Output the (X, Y) coordinate of the center of the cell containing the given text.  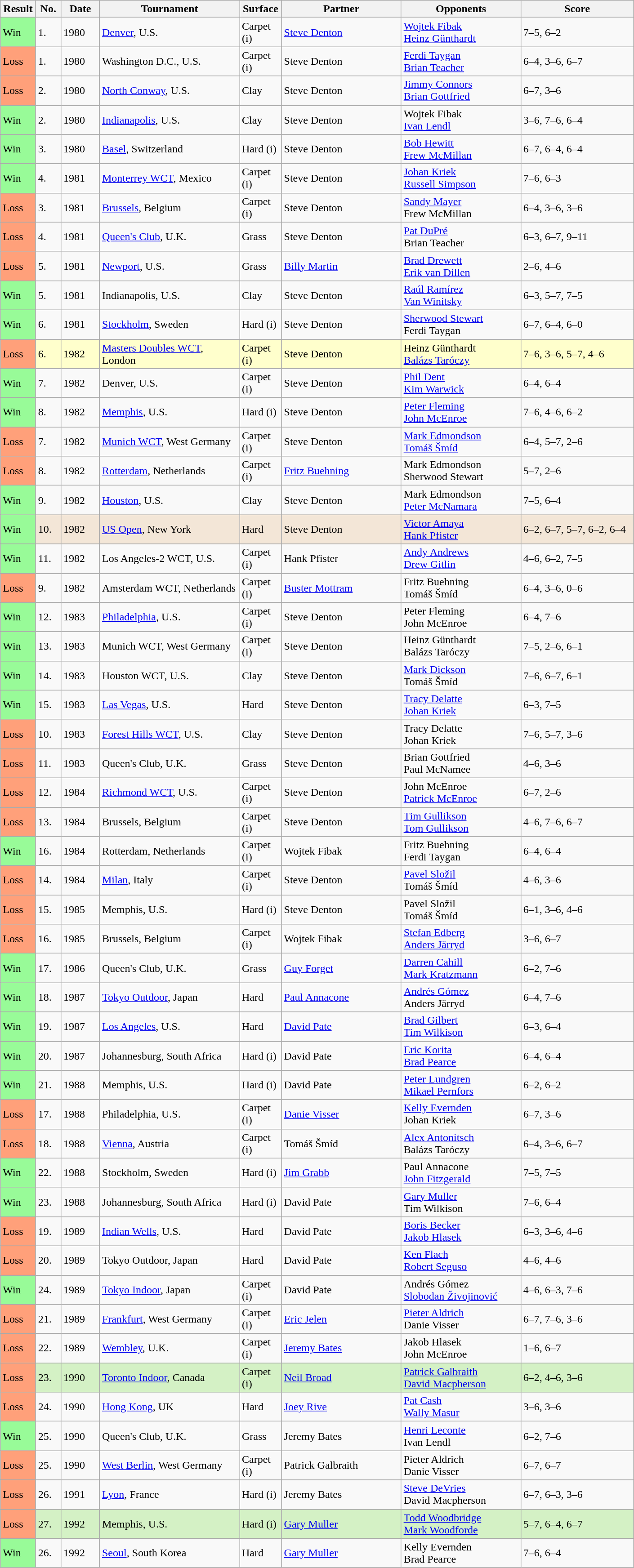
Jimmy Connors Brian Gottfried (461, 91)
3–6, 7–6, 6–4 (577, 120)
Fritz Buehning (341, 471)
Andy Andrews Drew Gitlin (461, 558)
Frankfurt, West Germany (169, 1319)
7–6, 4–6, 6–2 (577, 413)
Buster Mottram (341, 588)
7–6, 5–7, 3–6 (577, 734)
Milan, Italy (169, 880)
Hong Kong, UK (169, 1407)
Las Vegas, U.S. (169, 705)
Steve DeVries David Macpherson (461, 1494)
6–1, 3–6, 4–6 (577, 910)
6–3, 3–6, 4–6 (577, 1231)
Jim Grabb (341, 1172)
Fritz Buehning Tomáš Šmíd (461, 588)
Vienna, Austria (169, 1144)
Richmond WCT, U.S. (169, 792)
7–5, 6–4 (577, 500)
Ferdi Taygan Brian Teacher (461, 61)
Mark Dickson Tomáš Šmíd (461, 675)
Washington D.C., U.S. (169, 61)
Los Angeles-2 WCT, U.S. (169, 558)
6–7, 6–4, 6–4 (577, 149)
Wembley, U.K. (169, 1349)
Guy Forget (341, 968)
Date (80, 9)
7–6, 6–7, 6–1 (577, 675)
6–4, 3–6, 0–6 (577, 588)
Ken Flach Robert Seguso (461, 1261)
7–5, 7–5 (577, 1172)
Andrés Gómez Slobodan Živojinović (461, 1289)
US Open, New York (169, 530)
1986 (80, 968)
6–2, 6–7, 5–7, 6–2, 6–4 (577, 530)
Paul Annacone John Fitzgerald (461, 1172)
1–6, 6–7 (577, 1349)
27. (48, 1524)
Patrick Galbraith (341, 1466)
7–5, 2–6, 6–1 (577, 646)
3–6, 3–6 (577, 1407)
Los Angeles, U.S. (169, 1027)
Seoul, South Korea (169, 1553)
Darren Cahill Mark Kratzmann (461, 968)
3–6, 6–7 (577, 939)
Mark Edmondson Peter McNamara (461, 500)
Opponents (461, 9)
Pat DuPré Brian Teacher (461, 236)
Joey Rive (341, 1407)
6–7, 2–6 (577, 792)
Surface (260, 9)
Mark Edmondson Sherwood Stewart (461, 471)
5–7, 6–4, 6–7 (577, 1524)
6–2, 6–2 (577, 1085)
West Berlin, West Germany (169, 1466)
Sandy Mayer Frew McMillan (461, 208)
Houston, U.S. (169, 500)
Todd Woodbridge Mark Woodforde (461, 1524)
Eric Korita Brad Pearce (461, 1056)
Brad Drewett Erik van Dillen (461, 266)
Masters Doubles WCT, London (169, 353)
Johan Kriek Russell Simpson (461, 178)
Tournament (169, 9)
Kelly Evernden Brad Pearce (461, 1553)
6–7, 6–4, 6–0 (577, 325)
6–7, 6–3, 3–6 (577, 1494)
No. (48, 9)
Result (18, 9)
7–6, 6–3 (577, 178)
6–2, 4–6, 3–6 (577, 1377)
Pat Cash Wally Masur (461, 1407)
Newport, U.S. (169, 266)
6–4, 3–6, 3–6 (577, 208)
North Conway, U.S. (169, 91)
Phil Dent Kim Warwick (461, 383)
2–6, 4–6 (577, 266)
Amsterdam WCT, Netherlands (169, 588)
5–7, 2–6 (577, 471)
6–7, 7–6, 3–6 (577, 1319)
Tim Gullikson Tom Gullikson (461, 822)
6–7, 6–7 (577, 1466)
6–3, 5–7, 7–5 (577, 295)
6–4, 5–7, 2–6 (577, 441)
Monterrey WCT, Mexico (169, 178)
Basel, Switzerland (169, 149)
Brian Gottfried Paul McNamee (461, 763)
Raúl Ramírez Van Winitsky (461, 295)
Wojtek Fibak Ivan Lendl (461, 120)
Wojtek Fibak Heinz Günthardt (461, 32)
Alex Antonitsch Balázs Taróczy (461, 1144)
Hank Pfister (341, 558)
Kelly Evernden Johan Kriek (461, 1114)
Houston WCT, U.S. (169, 675)
1991 (80, 1494)
Neil Broad (341, 1377)
John McEnroe Patrick McEnroe (461, 792)
Victor Amaya Hank Pfister (461, 530)
Lyon, France (169, 1494)
Forest Hills WCT, U.S. (169, 734)
Paul Annacone (341, 997)
4–6, 4–6 (577, 1261)
Tokyo Indoor, Japan (169, 1289)
Danie Visser (341, 1114)
Fritz Buehning Ferdi Taygan (461, 851)
Peter Lundgren Mikael Pernfors (461, 1085)
Partner (341, 9)
6–3, 6–7, 9–11 (577, 236)
Tomáš Šmíd (341, 1144)
Bob Hewitt Frew McMillan (461, 149)
4–6, 6–2, 7–5 (577, 558)
4–6, 6–3, 7–6 (577, 1289)
Andrés Gómez Anders Järryd (461, 997)
Jakob Hlasek John McEnroe (461, 1349)
Brad Gilbert Tim Wilkison (461, 1027)
Henri Leconte Ivan Lendl (461, 1436)
Sherwood Stewart Ferdi Taygan (461, 325)
4–6, 7–6, 6–7 (577, 822)
7–5, 6–2 (577, 32)
7–6, 3–6, 5–7, 4–6 (577, 353)
Gary Muller Tim Wilkison (461, 1202)
Indian Wells, U.S. (169, 1231)
Stefan Edberg Anders Järryd (461, 939)
6–3, 6–4 (577, 1027)
Score (577, 9)
Billy Martin (341, 266)
6–3, 7–5 (577, 705)
Boris Becker Jakob Hlasek (461, 1231)
Mark Edmondson Tomáš Šmíd (461, 441)
Patrick Galbraith David Macpherson (461, 1377)
Eric Jelen (341, 1319)
Toronto Indoor, Canada (169, 1377)
